Determine the [x, y] coordinate at the center of the cell enclosing the given text.  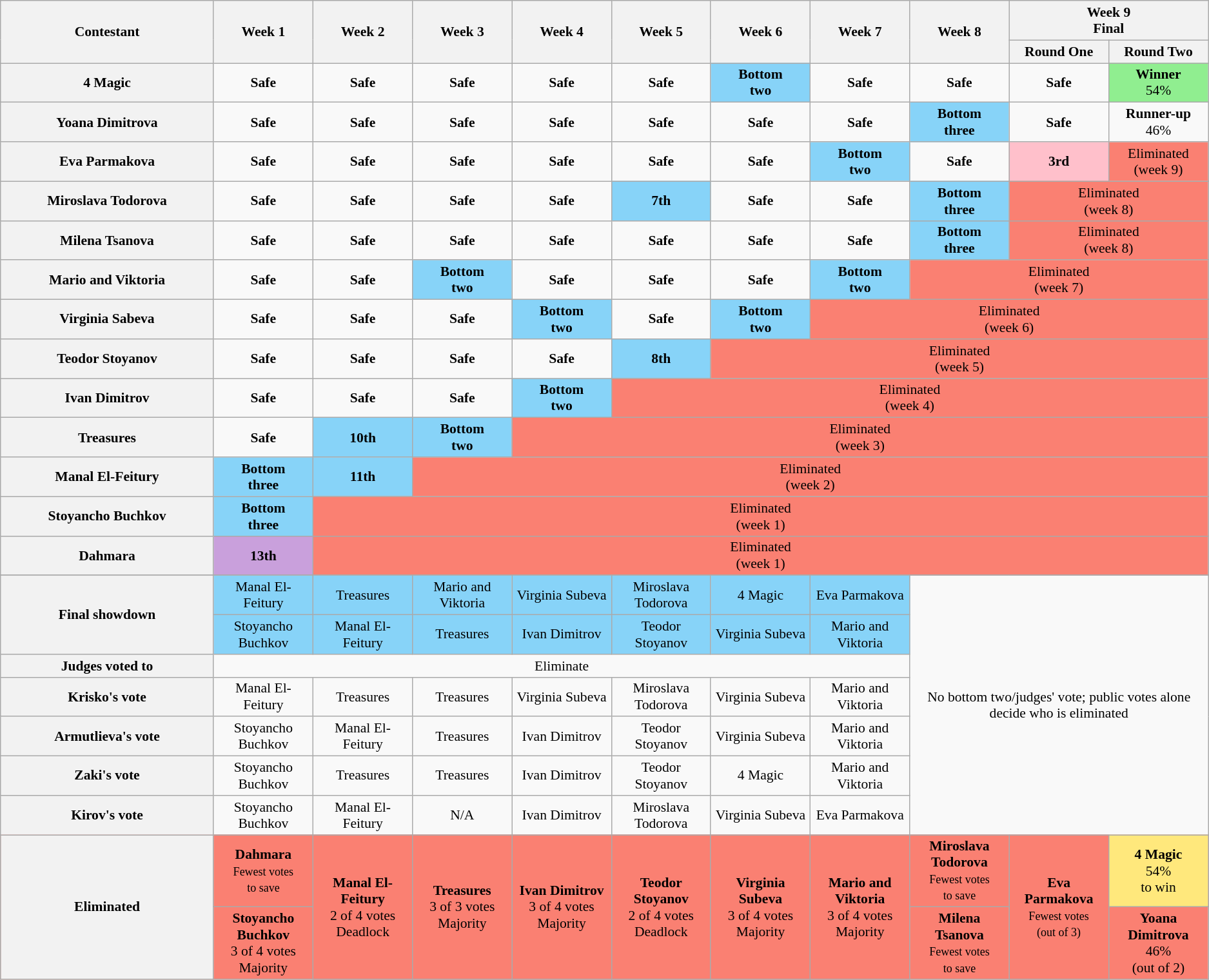
Dahmara [107, 556]
Eliminated(week 9) [1158, 161]
Miroslava TodorovaFewest votesto save [959, 871]
Week 5 [661, 32]
Round One [1059, 52]
Ivan Dimitrov3 of 4 votesMajority [562, 907]
Week 2 [362, 32]
Week 7 [860, 32]
Runner-up46% [1158, 122]
10th [362, 437]
Eliminated(week 6) [1010, 320]
Week 3 [462, 32]
Week 1 [263, 32]
Winner54% [1158, 83]
Milena TsanovaFewest votesto save [959, 943]
Treasures3 of 3 votesMajority [462, 907]
Week 4 [562, 32]
No bottom two/judges' vote; public votes alone decide who is eliminated [1059, 705]
N/A [462, 815]
Eliminated(week 5) [959, 358]
Stoyancho Buchkov3 of 4 votesMajority [263, 943]
Eliminated(week 2) [811, 477]
Manal El-Feitury2 of 4 votesDeadlock [362, 907]
Mario and Viktoria3 of 4 votesMajority [860, 907]
Krisko's vote [107, 696]
13th [263, 556]
Yoana Dimitrova46%(out of 2) [1158, 943]
Eliminate [562, 666]
Week 8 [959, 32]
Virginia Sabeva [107, 320]
Week 6 [760, 32]
Week 9Final [1109, 21]
Teodor Stoyanov 2 of 4 votesDeadlock [661, 907]
Kirov's vote [107, 815]
Judges voted to [107, 666]
Eliminated(week 3) [860, 437]
11th [362, 477]
Yoana Dimitrova [107, 122]
3rd [1059, 161]
Zaki's vote [107, 776]
Eliminated(week 4) [910, 398]
Final showdown [107, 615]
Armutlieva's vote [107, 736]
Eliminated(week 7) [1059, 280]
Milena Tsanova [107, 240]
Contestant [107, 32]
Eliminated [107, 907]
Round Two [1158, 52]
8th [661, 358]
4 Magic54%to win [1158, 871]
Eva ParmakovaFewest votes(out of 3) [1059, 907]
DahmaraFewest votesto save [263, 871]
7th [661, 201]
Virginia Subeva3 of 4 votesMajority [760, 907]
